Identify which cell holds the provided text, then report its (x, y) central coordinate. 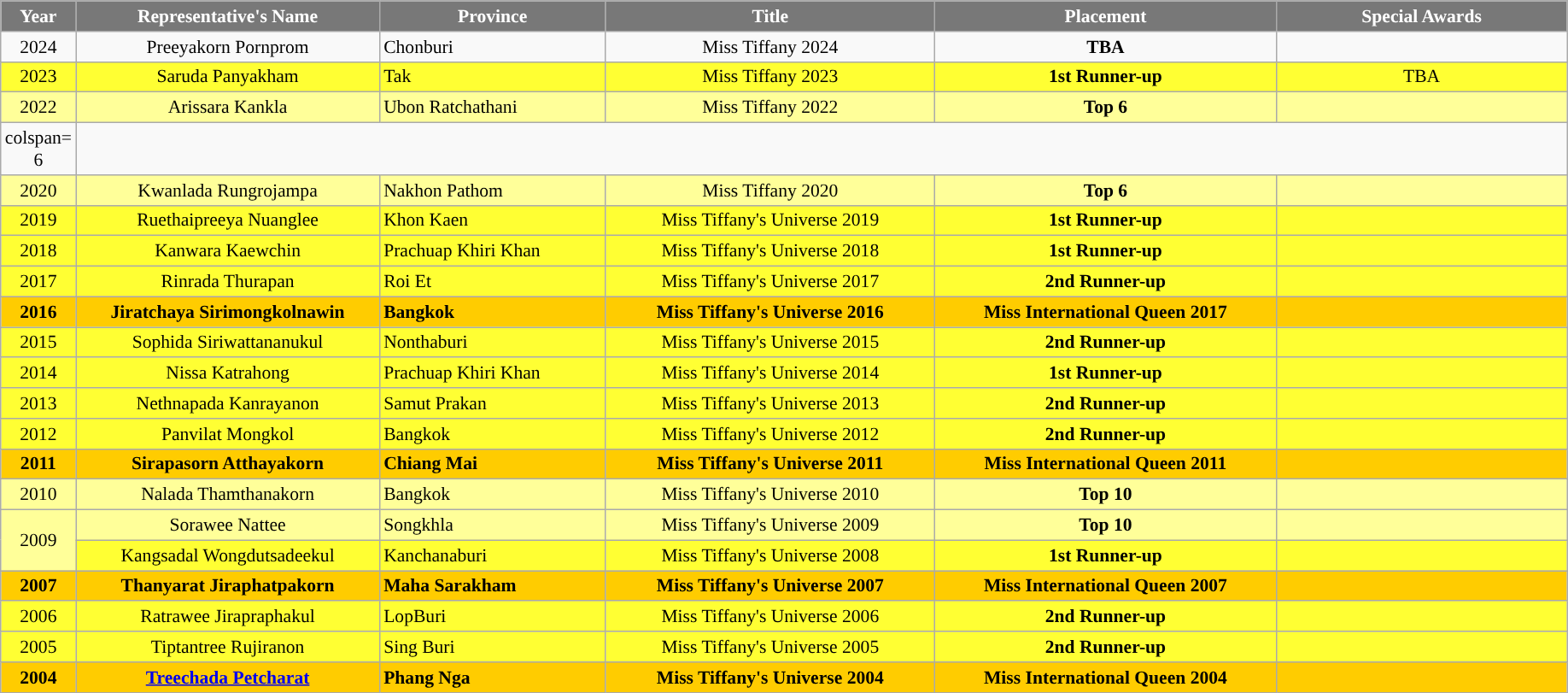
2004 (38, 678)
Rinrada Thurapan (227, 282)
Treechada Petcharat (227, 678)
Maha Sarakham (492, 586)
Miss Tiffany 2023 (770, 77)
Miss Tiffany 2020 (770, 191)
Sirapasorn Atthayakorn (227, 464)
Sophida Siriwattananukul (227, 343)
Miss Tiffany 2024 (770, 47)
Miss Tiffany's Universe 2008 (770, 555)
2014 (38, 373)
Nalada Thamthanakorn (227, 495)
Arissara Kankla (227, 108)
2010 (38, 495)
Samut Prakan (492, 403)
Ratrawee Jirapraphakul (227, 617)
Miss Tiffany's Universe 2005 (770, 647)
Miss International Queen 2011 (1105, 464)
Kangsadal Wongdutsadeekul (227, 555)
Phang Nga (492, 678)
Songkhla (492, 526)
2006 (38, 617)
Sorawee Nattee (227, 526)
Miss Tiffany's Universe 2011 (770, 464)
Nethnapada Kanrayanon (227, 403)
2007 (38, 586)
Miss Tiffany's Universe 2010 (770, 495)
Miss Tiffany's Universe 2004 (770, 678)
Tak (492, 77)
Kanchanaburi (492, 555)
2012 (38, 434)
Year (38, 16)
2024 (38, 47)
Sing Buri (492, 647)
Miss Tiffany's Universe 2009 (770, 526)
Kanwara Kaewchin (227, 251)
colspan= 6 (38, 149)
2020 (38, 191)
LopBuri (492, 617)
Ubon Ratchathani (492, 108)
2019 (38, 220)
2013 (38, 403)
2009 (38, 540)
Kwanlada Rungrojampa (227, 191)
Title (770, 16)
Placement (1105, 16)
Special Awards (1421, 16)
2022 (38, 108)
Miss Tiffany's Universe 2018 (770, 251)
Miss Tiffany's Universe 2016 (770, 312)
2015 (38, 343)
Saruda Panyakham (227, 77)
2016 (38, 312)
Miss International Queen 2004 (1105, 678)
Miss International Queen 2017 (1105, 312)
Miss Tiffany's Universe 2019 (770, 220)
Nissa Katrahong (227, 373)
Miss Tiffany's Universe 2007 (770, 586)
Province (492, 16)
Tiptantree Rujiranon (227, 647)
Khon Kaen (492, 220)
2005 (38, 647)
Representative's Name (227, 16)
Miss Tiffany's Universe 2015 (770, 343)
Jiratchaya Sirimongkolnawin (227, 312)
Chiang Mai (492, 464)
Miss Tiffany's Universe 2014 (770, 373)
Miss Tiffany's Universe 2017 (770, 282)
Nonthaburi (492, 343)
Chonburi (492, 47)
Miss Tiffany 2022 (770, 108)
Preeyakorn Pornprom (227, 47)
Ruethaipreeya Nuanglee (227, 220)
Thanyarat Jiraphatpakorn (227, 586)
Panvilat Mongkol (227, 434)
2017 (38, 282)
Miss Tiffany's Universe 2012 (770, 434)
Nakhon Pathom (492, 191)
2018 (38, 251)
Miss Tiffany's Universe 2013 (770, 403)
Miss Tiffany's Universe 2006 (770, 617)
2023 (38, 77)
2011 (38, 464)
Miss International Queen 2007 (1105, 586)
Roi Et (492, 282)
